Search for the cell housing the specified text and yield its [X, Y] center coordinate. 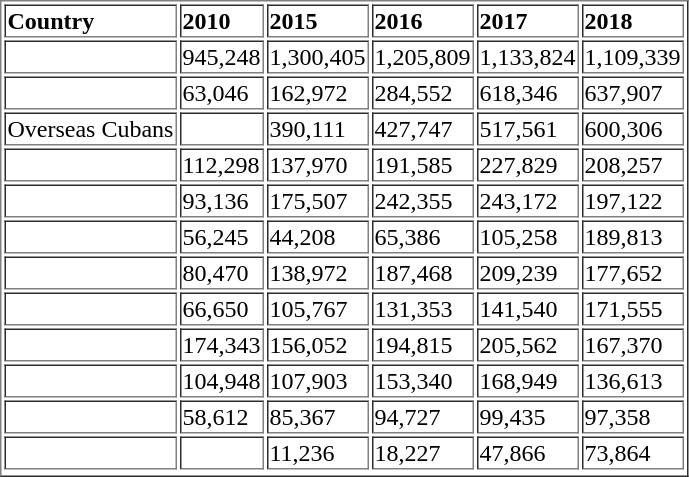
517,561 [527, 128]
99,435 [527, 416]
141,540 [527, 308]
85,367 [317, 416]
112,298 [221, 164]
104,948 [221, 380]
137,970 [317, 164]
227,829 [527, 164]
600,306 [632, 128]
2017 [527, 20]
945,248 [221, 56]
2010 [221, 20]
168,949 [527, 380]
2015 [317, 20]
153,340 [422, 380]
73,864 [632, 452]
1,300,405 [317, 56]
187,468 [422, 272]
205,562 [527, 344]
197,122 [632, 200]
1,109,339 [632, 56]
94,727 [422, 416]
156,052 [317, 344]
637,907 [632, 92]
174,343 [221, 344]
390,111 [317, 128]
56,245 [221, 236]
427,747 [422, 128]
131,353 [422, 308]
191,585 [422, 164]
11,236 [317, 452]
93,136 [221, 200]
105,258 [527, 236]
44,208 [317, 236]
105,767 [317, 308]
1,205,809 [422, 56]
167,370 [632, 344]
162,972 [317, 92]
171,555 [632, 308]
189,813 [632, 236]
80,470 [221, 272]
47,866 [527, 452]
2016 [422, 20]
194,815 [422, 344]
209,239 [527, 272]
58,612 [221, 416]
1,133,824 [527, 56]
618,346 [527, 92]
284,552 [422, 92]
208,257 [632, 164]
Overseas Cubans [90, 128]
63,046 [221, 92]
18,227 [422, 452]
Country [90, 20]
66,650 [221, 308]
138,972 [317, 272]
243,172 [527, 200]
136,613 [632, 380]
2018 [632, 20]
175,507 [317, 200]
177,652 [632, 272]
65,386 [422, 236]
107,903 [317, 380]
242,355 [422, 200]
97,358 [632, 416]
